Provide the [X, Y] coordinate of the cell's center where the given text is located.  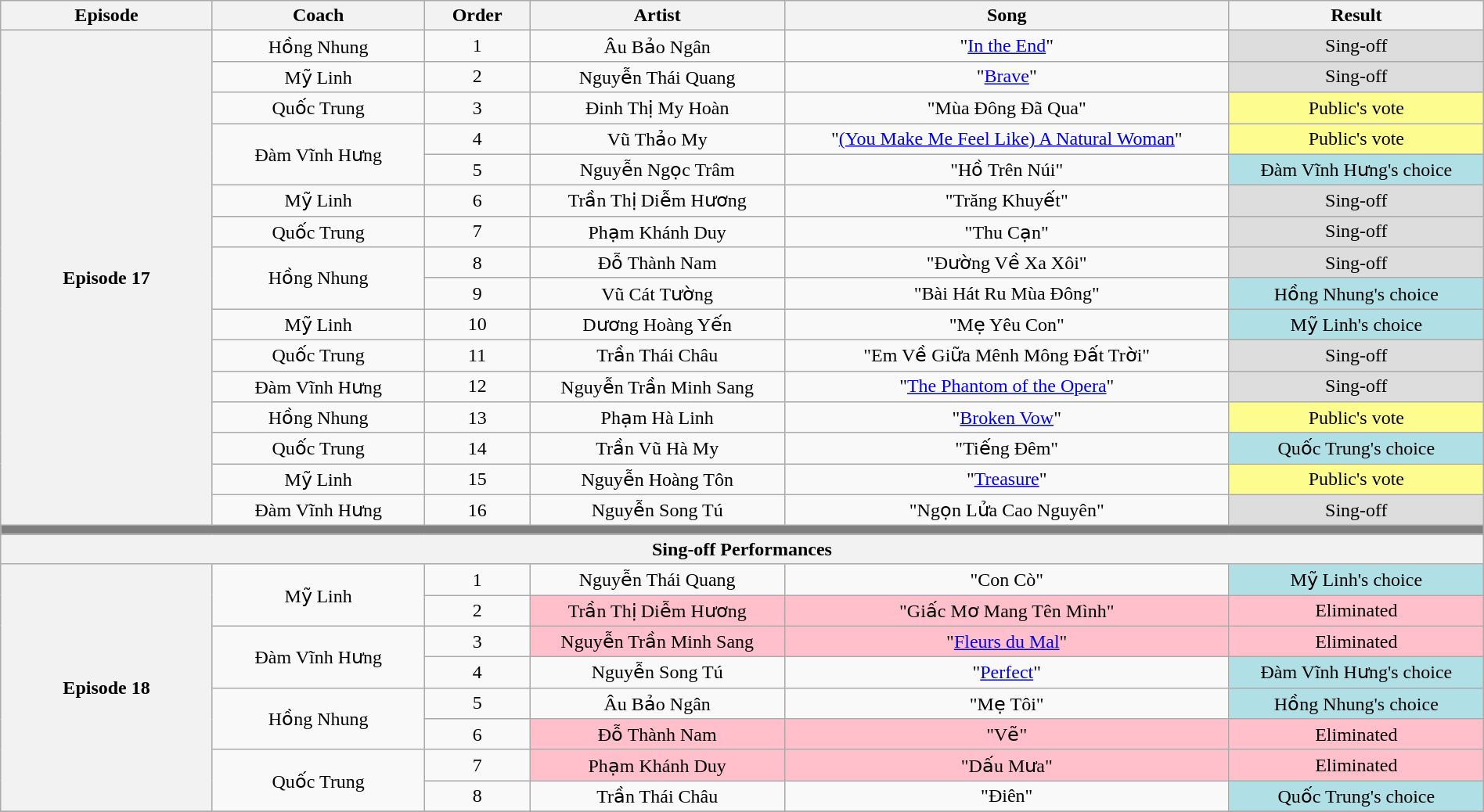
Artist [657, 16]
Sing-off Performances [742, 549]
"Đường Về Xa Xôi" [1007, 263]
"Fleurs du Mal" [1007, 641]
"The Phantom of the Opera" [1007, 386]
"Mẹ Tôi" [1007, 703]
Episode 17 [106, 278]
Result [1356, 16]
Episode [106, 16]
"Ngọn Lửa Cao Nguyên" [1007, 510]
9 [477, 293]
"(You Make Me Feel Like) A Natural Woman" [1007, 139]
Episode 18 [106, 688]
"Brave" [1007, 77]
"In the End" [1007, 46]
Vũ Thảo My [657, 139]
11 [477, 355]
"Hồ Trên Núi" [1007, 170]
16 [477, 510]
"Tiếng Đêm" [1007, 448]
14 [477, 448]
"Treasure" [1007, 480]
"Perfect" [1007, 673]
"Vẽ" [1007, 735]
Trần Vũ Hà My [657, 448]
Vũ Cát Tường [657, 293]
"Điên" [1007, 796]
10 [477, 325]
"Broken Vow" [1007, 418]
13 [477, 418]
"Thu Cạn" [1007, 232]
"Con Cò" [1007, 580]
Order [477, 16]
Song [1007, 16]
12 [477, 386]
"Trăng Khuyết" [1007, 201]
Đinh Thị My Hoàn [657, 108]
Nguyễn Ngọc Trâm [657, 170]
Phạm Hà Linh [657, 418]
Dương Hoàng Yến [657, 325]
"Giấc Mơ Mang Tên Mình" [1007, 610]
"Dấu Mưa" [1007, 765]
"Em Về Giữa Mênh Mông Đất Trời" [1007, 355]
15 [477, 480]
Nguyễn Hoàng Tôn [657, 480]
"Mùa Đông Đã Qua" [1007, 108]
"Mẹ Yêu Con" [1007, 325]
Coach [318, 16]
"Bài Hát Ru Mùa Đông" [1007, 293]
